Find where the given text appears and provide that cell's center as [X, Y] coordinate. 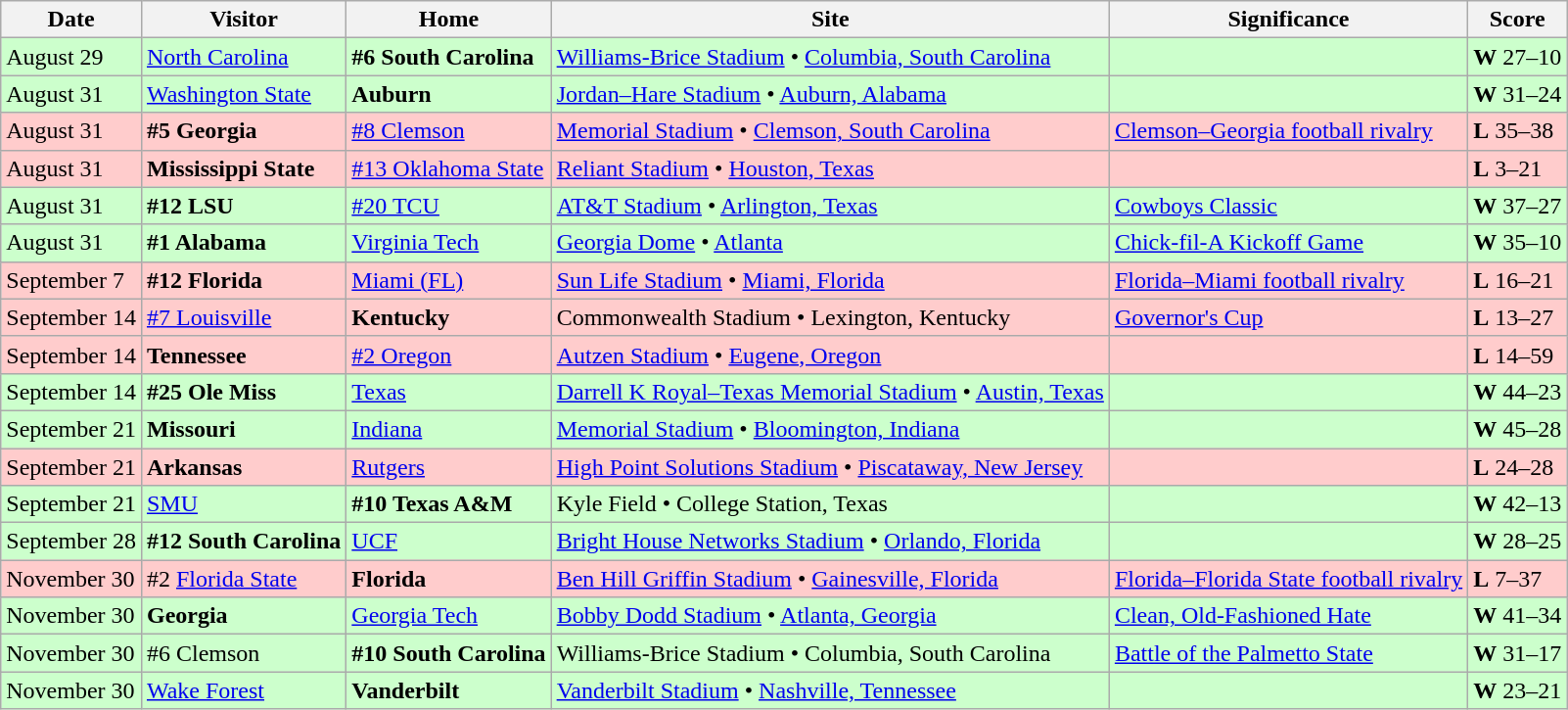
Texas [448, 392]
#6 South Carolina [448, 57]
Mississippi State [243, 168]
#2 Florida State [243, 579]
W 23–21 [1517, 690]
#12 South Carolina [243, 542]
September 7 [71, 280]
Florida–Miami football rivalry [1288, 280]
Rutgers [448, 467]
Missouri [243, 429]
W 31–24 [1517, 94]
Significance [1288, 20]
L 14–59 [1517, 355]
Wake Forest [243, 690]
Bobby Dodd Stadium • Atlanta, Georgia [830, 616]
#8 Clemson [448, 131]
Florida–Florida State football rivalry [1288, 579]
AT&T Stadium • Arlington, Texas [830, 206]
Virginia Tech [448, 243]
L 35–38 [1517, 131]
Sun Life Stadium • Miami, Florida [830, 280]
L 7–37 [1517, 579]
L 16–21 [1517, 280]
Battle of the Palmetto State [1288, 653]
W 37–27 [1517, 206]
Darrell K Royal–Texas Memorial Stadium • Austin, Texas [830, 392]
September 28 [71, 542]
Vanderbilt Stadium • Nashville, Tennessee [830, 690]
Miami (FL) [448, 280]
Tennessee [243, 355]
#1 Alabama [243, 243]
Bright House Networks Stadium • Orlando, Florida [830, 542]
Washington State [243, 94]
W 44–23 [1517, 392]
#5 Georgia [243, 131]
Arkansas [243, 467]
Kentucky [448, 317]
#6 Clemson [243, 653]
#10 Texas A&M [448, 504]
Home [448, 20]
Cowboys Classic [1288, 206]
Memorial Stadium • Bloomington, Indiana [830, 429]
Clean, Old-Fashioned Hate [1288, 616]
#10 South Carolina [448, 653]
L 13–27 [1517, 317]
#7 Louisville [243, 317]
Georgia [243, 616]
W 28–25 [1517, 542]
#25 Ole Miss [243, 392]
UCF [448, 542]
Visitor [243, 20]
Commonwealth Stadium • Lexington, Kentucky [830, 317]
L 24–28 [1517, 467]
North Carolina [243, 57]
Indiana [448, 429]
Site [830, 20]
Reliant Stadium • Houston, Texas [830, 168]
W 35–10 [1517, 243]
W 27–10 [1517, 57]
SMU [243, 504]
Clemson–Georgia football rivalry [1288, 131]
Auburn [448, 94]
#12 Florida [243, 280]
#12 LSU [243, 206]
Governor's Cup [1288, 317]
W 31–17 [1517, 653]
Florida [448, 579]
Georgia Tech [448, 616]
Chick-fil-A Kickoff Game [1288, 243]
High Point Solutions Stadium • Piscataway, New Jersey [830, 467]
W 42–13 [1517, 504]
August 29 [71, 57]
#13 Oklahoma State [448, 168]
Ben Hill Griffin Stadium • Gainesville, Florida [830, 579]
Kyle Field • College Station, Texas [830, 504]
Date [71, 20]
#20 TCU [448, 206]
W 41–34 [1517, 616]
#2 Oregon [448, 355]
Memorial Stadium • Clemson, South Carolina [830, 131]
Score [1517, 20]
L 3–21 [1517, 168]
Vanderbilt [448, 690]
W 45–28 [1517, 429]
Georgia Dome • Atlanta [830, 243]
Autzen Stadium • Eugene, Oregon [830, 355]
Jordan–Hare Stadium • Auburn, Alabama [830, 94]
